Find where the given text appears and provide that cell's center as [X, Y] coordinate. 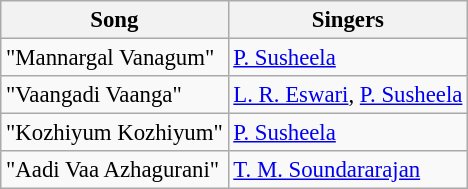
"Mannargal Vanagum" [114, 58]
"Kozhiyum Kozhiyum" [114, 133]
Song [114, 20]
"Aadi Vaa Azhagurani" [114, 170]
"Vaangadi Vaanga" [114, 95]
L. R. Eswari, P. Susheela [348, 95]
Singers [348, 20]
T. M. Soundararajan [348, 170]
